Detect which cell encompasses the target text, then output its [x, y] center coordinate. 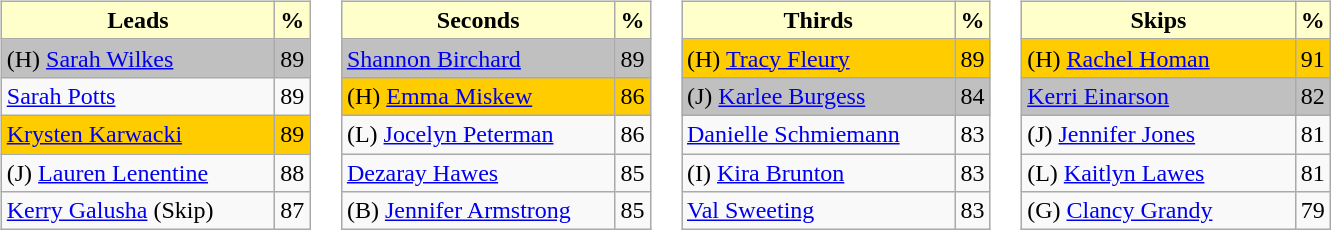
82 [1312, 96]
Danielle Schmiemann [819, 134]
Kerry Galusha (Skip) [138, 211]
Skips [1159, 20]
84 [972, 96]
(J) Lauren Lenentine [138, 173]
87 [292, 211]
Thirds [819, 20]
(L) Jocelyn Peterman [478, 134]
91 [1312, 58]
Kerri Einarson [1159, 96]
(I) Kira Brunton [819, 173]
Sarah Potts [138, 96]
(H) Tracy Fleury [819, 58]
(G) Clancy Grandy [1159, 211]
79 [1312, 211]
Shannon Birchard [478, 58]
Leads [138, 20]
Seconds [478, 20]
(L) Kaitlyn Lawes [1159, 173]
(H) Rachel Homan [1159, 58]
(J) Jennifer Jones [1159, 134]
Val Sweeting [819, 211]
(J) Karlee Burgess [819, 96]
88 [292, 173]
Krysten Karwacki [138, 134]
(B) Jennifer Armstrong [478, 211]
(H) Emma Miskew [478, 96]
(H) Sarah Wilkes [138, 58]
Dezaray Hawes [478, 173]
